Determine the (X, Y) coordinate at the center of the cell enclosing the given text.  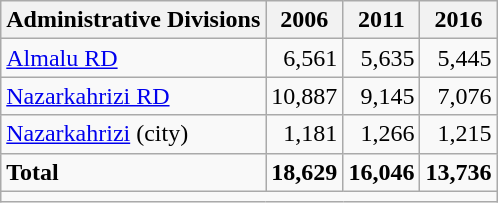
5,445 (458, 58)
Nazarkahrizi RD (134, 96)
5,635 (382, 58)
Nazarkahrizi (city) (134, 134)
7,076 (458, 96)
1,215 (458, 134)
Total (134, 172)
1,181 (304, 134)
2006 (304, 20)
2016 (458, 20)
16,046 (382, 172)
Almalu RD (134, 58)
10,887 (304, 96)
13,736 (458, 172)
1,266 (382, 134)
9,145 (382, 96)
18,629 (304, 172)
Administrative Divisions (134, 20)
6,561 (304, 58)
2011 (382, 20)
